Capture the cell that displays the provided text and extract its (X, Y) central coordinate. 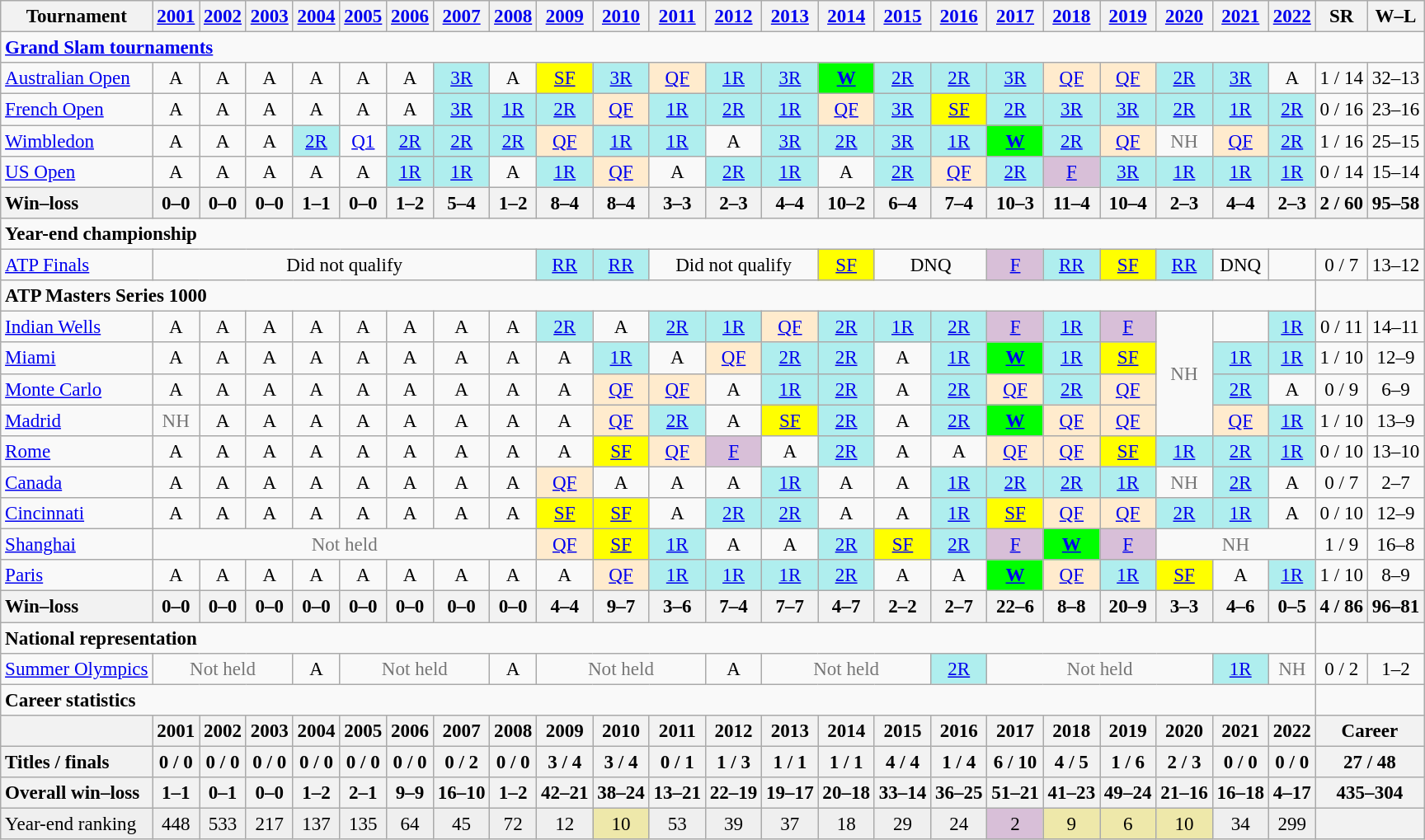
Monte Carlo (77, 389)
49–24 (1128, 793)
ATP Finals (77, 265)
41–23 (1071, 793)
0 / 11 (1341, 327)
27 / 48 (1369, 763)
W–L (1395, 16)
Tournament (77, 16)
4–6 (1240, 607)
6 / 10 (1015, 763)
1 / 3 (733, 763)
22–19 (733, 793)
13–12 (1395, 265)
5–4 (461, 203)
4 / 4 (902, 763)
2–2 (902, 607)
8–9 (1395, 575)
13–10 (1395, 452)
0 / 14 (1341, 172)
45 (461, 824)
Year-end championship (712, 234)
95–58 (1395, 203)
3–6 (677, 607)
53 (677, 824)
9–9 (411, 793)
Rome (77, 452)
2 / 3 (1184, 763)
32–13 (1395, 78)
6–4 (902, 203)
6 (1128, 824)
299 (1291, 824)
13–9 (1395, 420)
Australian Open (77, 78)
4 / 5 (1071, 763)
533 (223, 824)
29 (902, 824)
Indian Wells (77, 327)
2–1 (363, 793)
217 (269, 824)
2 / 60 (1341, 203)
2 (1015, 824)
1 / 9 (1341, 545)
4–7 (846, 607)
9–7 (621, 607)
ATP Masters Series 1000 (658, 296)
0 / 9 (1341, 389)
Wimbledon (77, 141)
39 (733, 824)
4–17 (1291, 793)
33–14 (902, 793)
10–2 (846, 203)
8–8 (1071, 607)
18 (846, 824)
Cincinnati (77, 514)
64 (411, 824)
24 (959, 824)
Q1 (363, 141)
15–14 (1395, 172)
37 (790, 824)
23–16 (1395, 110)
Career statistics (658, 700)
US Open (77, 172)
14–11 (1395, 327)
10–3 (1015, 203)
Year-end ranking (77, 824)
Canada (77, 482)
Summer Olympics (77, 669)
7–7 (790, 607)
34 (1240, 824)
25–15 (1395, 141)
0–1 (223, 793)
135 (363, 824)
9 (1071, 824)
137 (317, 824)
SR (1341, 16)
20–9 (1128, 607)
21–16 (1184, 793)
4 / 86 (1341, 607)
Shanghai (77, 545)
38–24 (621, 793)
42–21 (565, 793)
19–17 (790, 793)
20–18 (846, 793)
Paris (77, 575)
435–304 (1369, 793)
51–21 (1015, 793)
1 / 14 (1341, 78)
12 (565, 824)
448 (176, 824)
22–6 (1015, 607)
6–9 (1395, 389)
Madrid (77, 420)
16–10 (461, 793)
0 / 1 (677, 763)
Grand Slam tournaments (712, 48)
11–4 (1071, 203)
1 / 6 (1128, 763)
Career (1369, 731)
1 / 16 (1341, 141)
0–5 (1291, 607)
Titles / finals (77, 763)
French Open (77, 110)
Overall win–loss (77, 793)
0 / 16 (1341, 110)
16–8 (1395, 545)
96–81 (1395, 607)
13–21 (677, 793)
10–4 (1128, 203)
1 / 4 (959, 763)
16–18 (1240, 793)
Miami (77, 359)
36–25 (959, 793)
National representation (658, 638)
72 (513, 824)
